Return the [x, y] coordinate for the center point of the cell that contains the specified text.  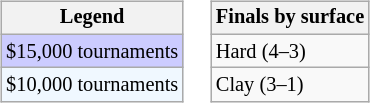
$15,000 tournaments [92, 51]
Hard (4–3) [290, 51]
Legend [92, 18]
$10,000 tournaments [92, 85]
Clay (3–1) [290, 85]
Finals by surface [290, 18]
